Search for the cell housing the specified text and yield its (X, Y) center coordinate. 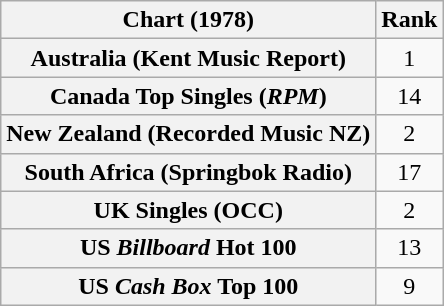
South Africa (Springbok Radio) (188, 172)
14 (410, 96)
17 (410, 172)
9 (410, 286)
Canada Top Singles (RPM) (188, 96)
UK Singles (OCC) (188, 210)
New Zealand (Recorded Music NZ) (188, 134)
1 (410, 58)
Rank (410, 20)
US Cash Box Top 100 (188, 286)
US Billboard Hot 100 (188, 248)
Australia (Kent Music Report) (188, 58)
Chart (1978) (188, 20)
13 (410, 248)
